Determine the (x, y) coordinate at the center of the cell enclosing the given text.  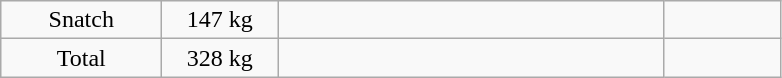
Snatch (82, 20)
328 kg (220, 58)
Total (82, 58)
147 kg (220, 20)
